Capture the cell that displays the provided text and extract its [X, Y] central coordinate. 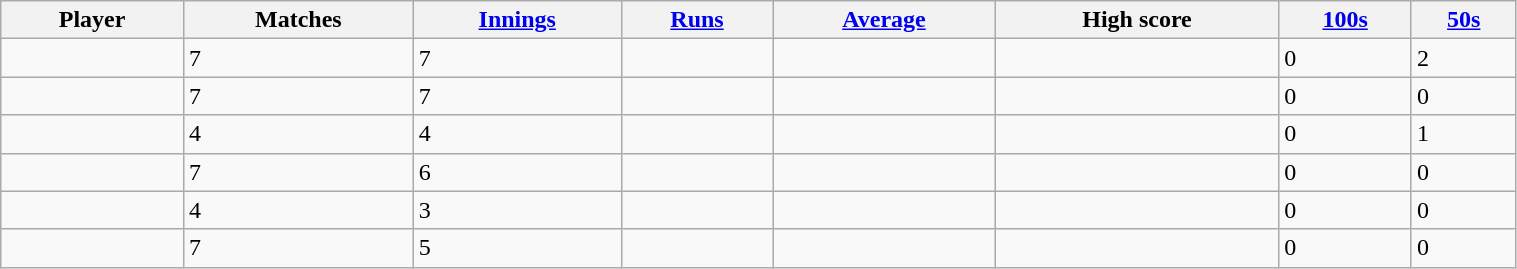
Runs [697, 20]
Innings [517, 20]
Matches [298, 20]
High score [1137, 20]
1 [1464, 134]
3 [517, 210]
100s [1346, 20]
Average [884, 20]
Player [92, 20]
2 [1464, 58]
5 [517, 248]
6 [517, 172]
50s [1464, 20]
